Search for the cell housing the specified text and yield its (x, y) center coordinate. 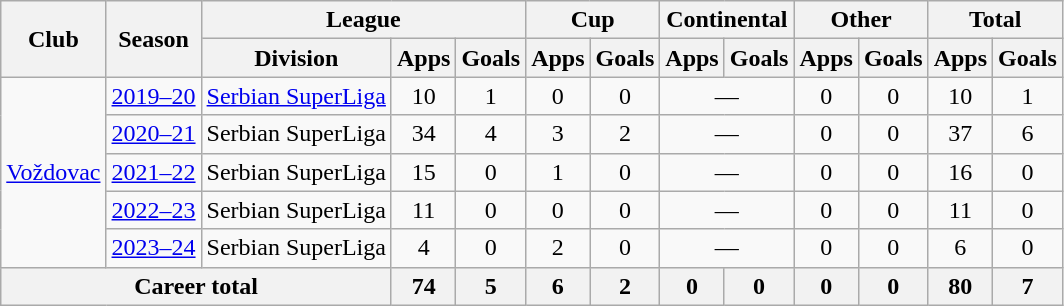
Season (154, 39)
3 (558, 134)
2023–24 (154, 248)
2020–21 (154, 134)
Voždovac (54, 172)
Continental (727, 20)
League (364, 20)
34 (423, 134)
37 (960, 134)
Cup (593, 20)
Other (861, 20)
5 (491, 286)
74 (423, 286)
Division (296, 58)
2019–20 (154, 96)
80 (960, 286)
Club (54, 39)
15 (423, 172)
2022–23 (154, 210)
Career total (196, 286)
2021–22 (154, 172)
16 (960, 172)
7 (1028, 286)
Total (995, 20)
